Locate the cell with the specified text and output its [X, Y] center coordinate. 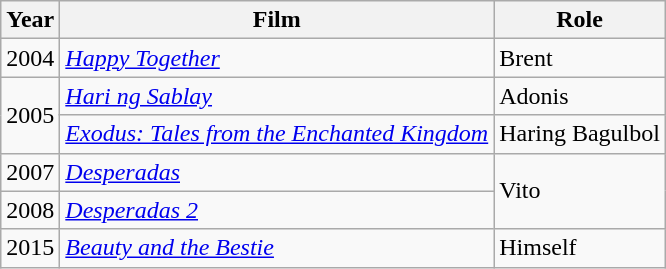
Exodus: Tales from the Enchanted Kingdom [277, 134]
2007 [30, 172]
2005 [30, 115]
Beauty and the Bestie [277, 248]
Desperadas [277, 172]
2004 [30, 58]
Adonis [580, 96]
Himself [580, 248]
Hari ng Sablay [277, 96]
Role [580, 20]
Vito [580, 191]
Desperadas 2 [277, 210]
Haring Bagulbol [580, 134]
Brent [580, 58]
2008 [30, 210]
2015 [30, 248]
Year [30, 20]
Film [277, 20]
Happy Together [277, 58]
